Scan for the cell matching the given text and deliver its [x, y] coordinate at center. 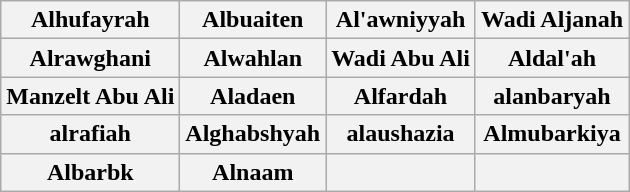
Alwahlan [253, 58]
Alhufayrah [90, 20]
Alghabshyah [253, 134]
Alfardah [401, 96]
Aldal'ah [552, 58]
Wadi Abu Ali [401, 58]
Wadi Aljanah [552, 20]
alaushazia [401, 134]
alanbaryah [552, 96]
alrafiah [90, 134]
Almubarkiya [552, 134]
Manzelt Abu Ali [90, 96]
Albarbk [90, 172]
Alrawghani [90, 58]
Aladaen [253, 96]
Alnaam [253, 172]
Al'awniyyah [401, 20]
Albuaiten [253, 20]
